Pinpoint the cell where the given text exists, returning its (x, y) midpoint coordinate. 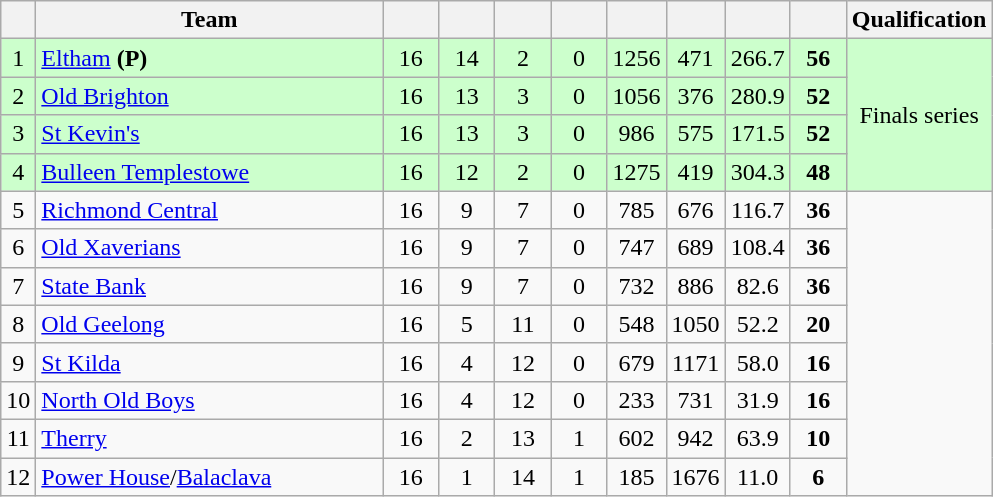
Finals series (919, 115)
Power House/Balaclava (210, 477)
679 (636, 362)
31.9 (758, 400)
8 (18, 324)
Qualification (919, 20)
52.2 (758, 324)
689 (696, 248)
1275 (636, 172)
20 (818, 324)
63.9 (758, 438)
48 (818, 172)
731 (696, 400)
St Kilda (210, 362)
747 (636, 248)
State Bank (210, 286)
376 (696, 96)
575 (696, 134)
886 (696, 286)
171.5 (758, 134)
11.0 (758, 477)
602 (636, 438)
942 (696, 438)
Old Geelong (210, 324)
419 (696, 172)
58.0 (758, 362)
280.9 (758, 96)
St Kevin's (210, 134)
56 (818, 58)
Old Brighton (210, 96)
North Old Boys (210, 400)
986 (636, 134)
1171 (696, 362)
Bulleen Templestowe (210, 172)
785 (636, 210)
Eltham (P) (210, 58)
116.7 (758, 210)
676 (696, 210)
548 (636, 324)
1256 (636, 58)
Old Xaverians (210, 248)
233 (636, 400)
Team (210, 20)
266.7 (758, 58)
1676 (696, 477)
185 (636, 477)
Therry (210, 438)
108.4 (758, 248)
1056 (636, 96)
304.3 (758, 172)
1050 (696, 324)
82.6 (758, 286)
471 (696, 58)
732 (636, 286)
Richmond Central (210, 210)
